Scan for the cell matching the given text and deliver its (X, Y) coordinate at center. 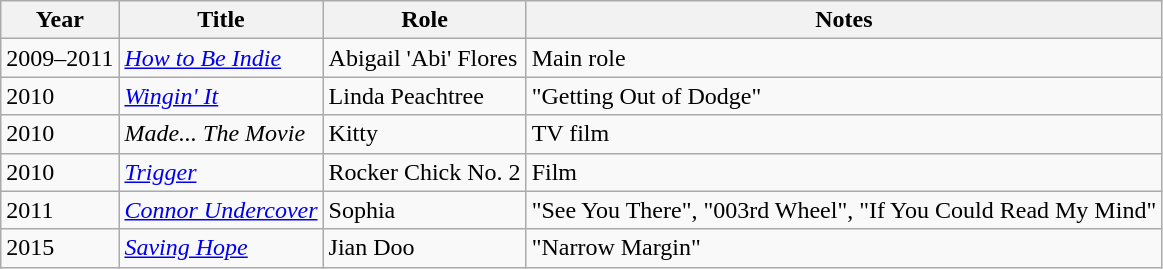
"Narrow Margin" (844, 248)
Notes (844, 20)
Wingin' It (221, 96)
TV film (844, 134)
Role (424, 20)
2015 (60, 248)
Made... The Movie (221, 134)
Film (844, 172)
Main role (844, 58)
Title (221, 20)
Trigger (221, 172)
Sophia (424, 210)
How to Be Indie (221, 58)
Jian Doo (424, 248)
"Getting Out of Dodge" (844, 96)
"See You There", "003rd Wheel", "If You Could Read My Mind" (844, 210)
Connor Undercover (221, 210)
2009–2011 (60, 58)
Rocker Chick No. 2 (424, 172)
Saving Hope (221, 248)
2011 (60, 210)
Kitty (424, 134)
Year (60, 20)
Abigail 'Abi' Flores (424, 58)
Linda Peachtree (424, 96)
